Pinpoint the cell where the given text exists, returning its [X, Y] midpoint coordinate. 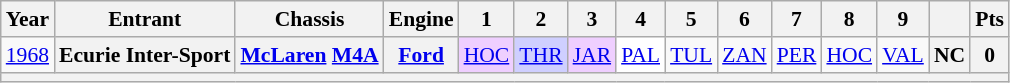
PAL [640, 55]
ZAN [744, 55]
1 [487, 19]
1968 [28, 55]
JAR [592, 55]
Year [28, 19]
Engine [422, 19]
Chassis [309, 19]
Ecurie Inter-Sport [144, 55]
5 [691, 19]
6 [744, 19]
2 [540, 19]
NC [950, 55]
4 [640, 19]
8 [849, 19]
VAL [903, 55]
TUL [691, 55]
9 [903, 19]
3 [592, 19]
Entrant [144, 19]
THR [540, 55]
McLaren M4A [309, 55]
Ford [422, 55]
0 [990, 55]
Pts [990, 19]
PER [797, 55]
7 [797, 19]
